For the text-containing cell, return its midpoint in [X, Y] coordinate format. 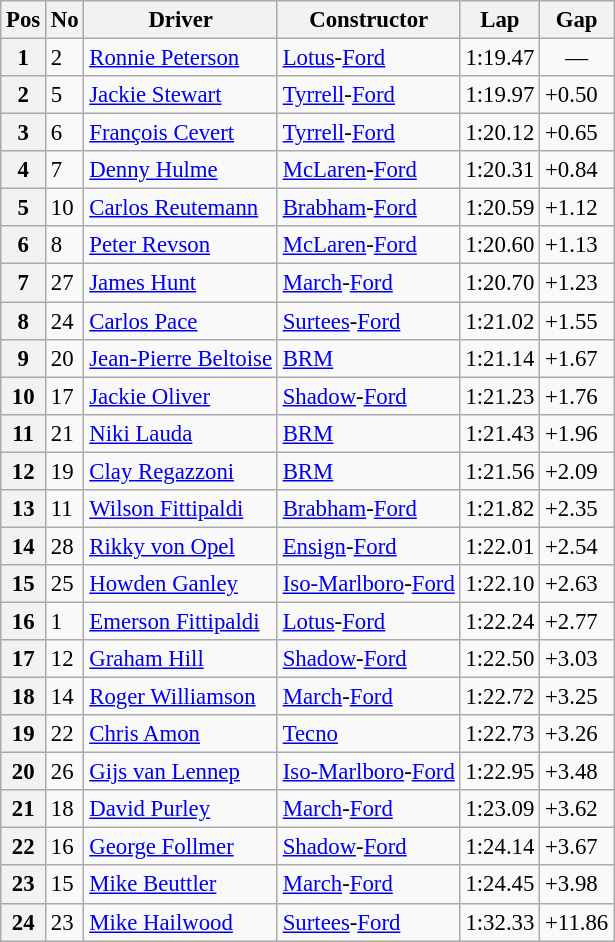
+1.13 [577, 245]
Ronnie Peterson [180, 58]
1:23.09 [500, 809]
Jackie Stewart [180, 95]
1:22.24 [500, 621]
+3.62 [577, 809]
1:21.23 [500, 396]
26 [65, 772]
1:22.73 [500, 734]
+2.63 [577, 584]
Wilson Fittipaldi [180, 509]
27 [65, 283]
1:21.43 [500, 433]
9 [24, 358]
— [577, 58]
Tecno [368, 734]
Carlos Pace [180, 321]
4 [24, 170]
+0.84 [577, 170]
Peter Revson [180, 245]
25 [65, 584]
1:21.02 [500, 321]
3 [24, 133]
+0.50 [577, 95]
+3.98 [577, 885]
1:22.50 [500, 659]
1:19.47 [500, 58]
+2.35 [577, 509]
Rikky von Opel [180, 546]
13 [24, 509]
Mike Hailwood [180, 922]
1:21.14 [500, 358]
+11.86 [577, 922]
1:20.60 [500, 245]
+1.55 [577, 321]
28 [65, 546]
Constructor [368, 20]
1:22.10 [500, 584]
Gijs van Lennep [180, 772]
1:24.45 [500, 885]
Gap [577, 20]
+1.96 [577, 433]
+2.77 [577, 621]
1:19.97 [500, 95]
James Hunt [180, 283]
1:21.82 [500, 509]
1:20.12 [500, 133]
1:32.33 [500, 922]
+3.48 [577, 772]
+1.76 [577, 396]
1:22.95 [500, 772]
+1.67 [577, 358]
George Follmer [180, 847]
Chris Amon [180, 734]
Carlos Reutemann [180, 208]
+3.67 [577, 847]
+1.23 [577, 283]
Jean-Pierre Beltoise [180, 358]
1:22.72 [500, 697]
Niki Lauda [180, 433]
François Cevert [180, 133]
Driver [180, 20]
+1.12 [577, 208]
+3.26 [577, 734]
+3.25 [577, 697]
Graham Hill [180, 659]
Clay Regazzoni [180, 471]
1:20.31 [500, 170]
+3.03 [577, 659]
+2.09 [577, 471]
Jackie Oliver [180, 396]
Denny Hulme [180, 170]
+2.54 [577, 546]
Pos [24, 20]
Emerson Fittipaldi [180, 621]
1:22.01 [500, 546]
Roger Williamson [180, 697]
Lap [500, 20]
No [65, 20]
+0.65 [577, 133]
1:24.14 [500, 847]
Ensign-Ford [368, 546]
1:21.56 [500, 471]
Mike Beuttler [180, 885]
1:20.70 [500, 283]
David Purley [180, 809]
1:20.59 [500, 208]
Howden Ganley [180, 584]
